Provide the (X, Y) coordinate of the cell's center where the given text is located.  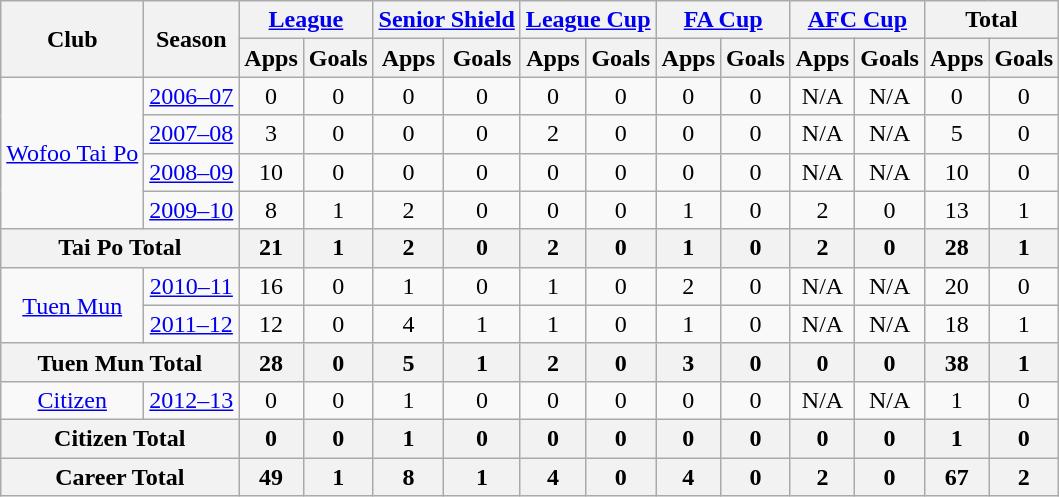
League Cup (588, 20)
13 (956, 210)
Tuen Mun Total (120, 362)
Total (991, 20)
Citizen Total (120, 438)
2011–12 (192, 324)
FA Cup (723, 20)
2009–10 (192, 210)
38 (956, 362)
67 (956, 477)
2007–08 (192, 134)
AFC Cup (857, 20)
Citizen (72, 400)
League (306, 20)
2012–13 (192, 400)
2010–11 (192, 286)
2008–09 (192, 172)
49 (271, 477)
Career Total (120, 477)
Wofoo Tai Po (72, 153)
Club (72, 39)
Tai Po Total (120, 248)
21 (271, 248)
16 (271, 286)
Season (192, 39)
Tuen Mun (72, 305)
2006–07 (192, 96)
Senior Shield (446, 20)
12 (271, 324)
20 (956, 286)
18 (956, 324)
